Search for the cell housing the specified text and yield its [X, Y] center coordinate. 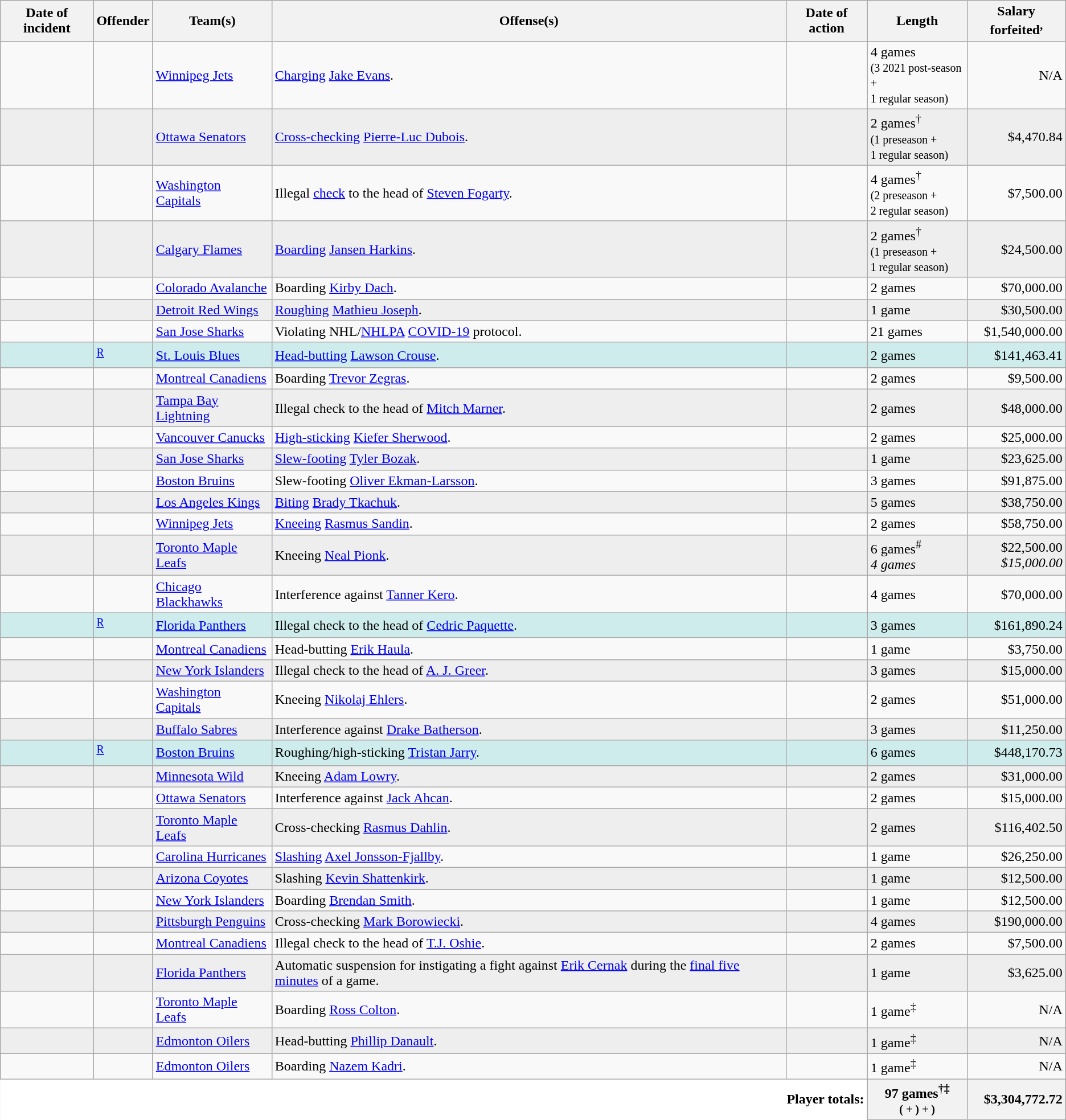
Slashing Axel Jonsson-Fjallby. [528, 856]
St. Louis Blues [212, 355]
Slashing Kevin Shattenkirk. [528, 878]
Cross-checking Rasmus Dahlin. [528, 827]
Salary forfeited, [1016, 21]
Team(s) [212, 21]
Boarding Kirby Dach. [528, 288]
$22,500.00$15,000.00 [1016, 555]
Colorado Avalanche [212, 288]
Automatic suspension for instigating a fight against Erik Cernak during the final five minutes of a game. [528, 973]
5 games [917, 502]
$23,625.00 [1016, 459]
Interference against Drake Batherson. [528, 729]
Slew-footing Tyler Bozak. [528, 459]
Interference against Tanner Kero. [528, 594]
Head-butting Phillip Danault. [528, 1041]
Arizona Coyotes [212, 878]
$26,250.00 [1016, 856]
Illegal check to the head of Cedric Paquette. [528, 625]
Illegal check to the head of Mitch Marner. [528, 408]
$38,750.00 [1016, 502]
Illegal check to the head of Steven Fogarty. [528, 194]
Cross-checking Mark Borowiecki. [528, 922]
$51,000.00 [1016, 700]
$161,890.24 [1016, 625]
$9,500.00 [1016, 379]
$31,000.00 [1016, 776]
$11,250.00 [1016, 729]
$24,500.00 [1016, 249]
Kneeing Rasmus Sandin. [528, 524]
Boarding Ross Colton. [528, 1010]
Offense(s) [528, 21]
Calgary Flames [212, 249]
Head-butting Lawson Crouse. [528, 355]
Buffalo Sabres [212, 729]
Boarding Nazem Kadri. [528, 1066]
Detroit Red Wings [212, 310]
Illegal check to the head of A. J. Greer. [528, 670]
$3,750.00 [1016, 649]
$3,304,772.72 [1016, 1100]
Roughing Mathieu Joseph. [528, 310]
Date of incident [47, 21]
Biting Brady Tkachuk. [528, 502]
Boarding Jansen Harkins. [528, 249]
$58,750.00 [1016, 524]
$190,000.00 [1016, 922]
$30,500.00 [1016, 310]
$91,875.00 [1016, 481]
Los Angeles Kings [212, 502]
6 games [917, 753]
$141,463.41 [1016, 355]
Interference against Jack Ahcan. [528, 798]
$448,170.73 [1016, 753]
Slew-footing Oliver Ekman-Larsson. [528, 481]
Kneeing Neal Pionk. [528, 555]
$1,540,000.00 [1016, 331]
Minnesota Wild [212, 776]
Charging Jake Evans. [528, 75]
Kneeing Adam Lowry. [528, 776]
Head-butting Erik Haula. [528, 649]
Vancouver Canucks [212, 437]
$25,000.00 [1016, 437]
Boarding Trevor Zegras. [528, 379]
$4,470.84 [1016, 137]
Violating NHL/NHLPA COVID-19 protocol. [528, 331]
Player totals: [434, 1100]
Illegal check to the head of T.J. Oshie. [528, 943]
4 games (3 2021 post-season +1 regular season) [917, 75]
Roughing/high-sticking Tristan Jarry. [528, 753]
Carolina Hurricanes [212, 856]
Pittsburgh Penguins [212, 922]
Tampa Bay Lightning [212, 408]
$116,402.50 [1016, 827]
Chicago Blackhawks [212, 594]
97 games†‡( + ) + ) [917, 1100]
4 games† (2 preseason +2 regular season) [917, 194]
$48,000.00 [1016, 408]
High-sticking Kiefer Sherwood. [528, 437]
Kneeing Nikolaj Ehlers. [528, 700]
Cross-checking Pierre-Luc Dubois. [528, 137]
Boarding Brendan Smith. [528, 900]
Length [917, 21]
Date of action [827, 21]
$3,625.00 [1016, 973]
21 games [917, 331]
6 games#4 games [917, 555]
Offender [123, 21]
